Return (x, y) of the center of cell containing provided text 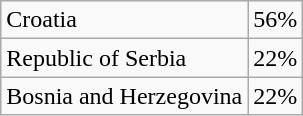
Republic of Serbia (124, 58)
Croatia (124, 20)
Bosnia and Herzegovina (124, 96)
56% (276, 20)
